For the text-containing cell, return its midpoint in [X, Y] coordinate format. 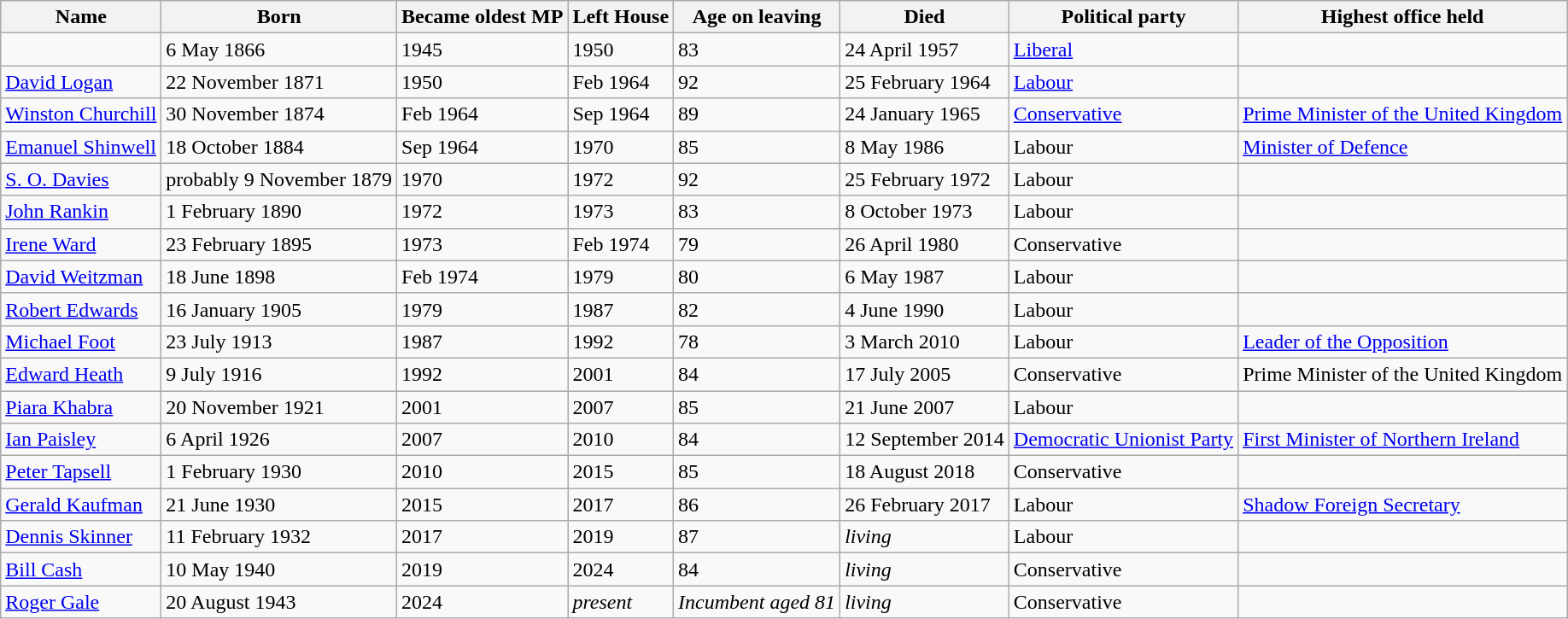
78 [757, 342]
Dennis Skinner [81, 537]
Roger Gale [81, 602]
21 June 1930 [279, 505]
4 June 1990 [925, 309]
79 [757, 244]
80 [757, 277]
1 February 1890 [279, 212]
Highest office held [1402, 17]
6 May 1866 [279, 50]
23 February 1895 [279, 244]
9 July 1916 [279, 374]
10 May 1940 [279, 569]
Bill Cash [81, 569]
26 April 1980 [925, 244]
Michael Foot [81, 342]
Democratic Unionist Party [1123, 440]
Political party [1123, 17]
David Weitzman [81, 277]
20 August 1943 [279, 602]
Liberal [1123, 50]
Winston Churchill [81, 114]
Minister of Defence [1402, 147]
David Logan [81, 82]
Shadow Foreign Secretary [1402, 505]
82 [757, 309]
Emanuel Shinwell [81, 147]
18 October 1884 [279, 147]
1 February 1930 [279, 472]
24 April 1957 [925, 50]
25 February 1972 [925, 179]
23 July 1913 [279, 342]
16 January 1905 [279, 309]
8 October 1973 [925, 212]
25 February 1964 [925, 82]
Born [279, 17]
Peter Tapsell [81, 472]
Piara Khabra [81, 407]
probably 9 November 1879 [279, 179]
18 August 2018 [925, 472]
89 [757, 114]
S. O. Davies [81, 179]
24 January 1965 [925, 114]
John Rankin [81, 212]
Left House [621, 17]
6 April 1926 [279, 440]
12 September 2014 [925, 440]
Died [925, 17]
Edward Heath [81, 374]
Became oldest MP [483, 17]
30 November 1874 [279, 114]
6 May 1987 [925, 277]
20 November 1921 [279, 407]
First Minister of Northern Ireland [1402, 440]
3 March 2010 [925, 342]
present [621, 602]
1945 [483, 50]
22 November 1871 [279, 82]
26 February 2017 [925, 505]
Leader of the Opposition [1402, 342]
87 [757, 537]
8 May 1986 [925, 147]
86 [757, 505]
21 June 2007 [925, 407]
Incumbent aged 81 [757, 602]
17 July 2005 [925, 374]
Ian Paisley [81, 440]
11 February 1932 [279, 537]
Age on leaving [757, 17]
Gerald Kaufman [81, 505]
Robert Edwards [81, 309]
18 June 1898 [279, 277]
Name [81, 17]
Irene Ward [81, 244]
